Capture the cell that displays the provided text and extract its [x, y] central coordinate. 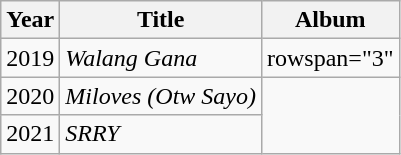
2019 [30, 58]
Year [30, 20]
Walang Gana [161, 58]
Miloves (Otw Sayo) [161, 96]
rowspan="3" [330, 58]
2021 [30, 134]
Album [330, 20]
SRRY [161, 134]
2020 [30, 96]
Title [161, 20]
